Capture the cell that displays the provided text and extract its [X, Y] central coordinate. 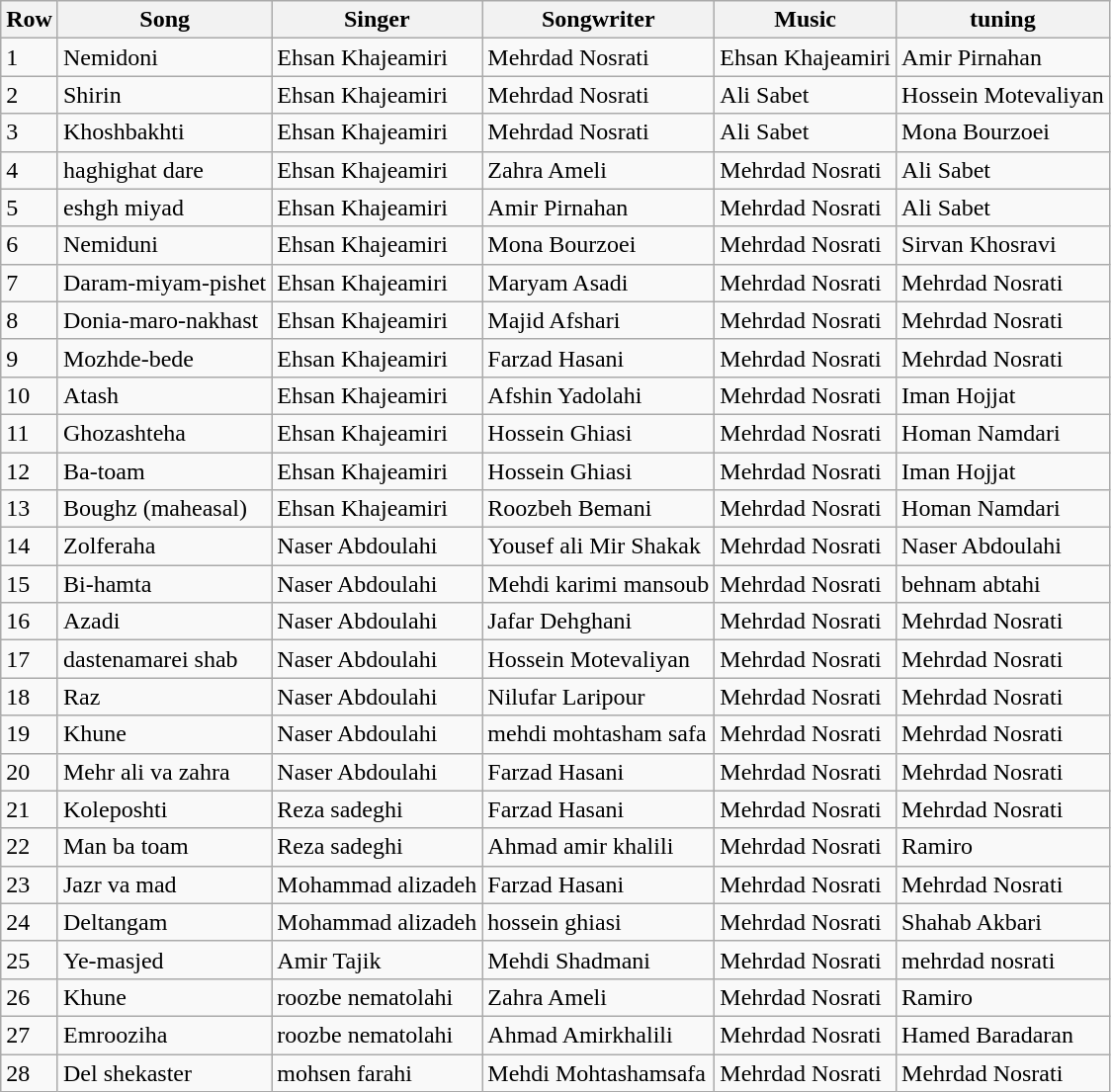
Man ba toam [164, 847]
Emrooziha [164, 1035]
27 [30, 1035]
Ye-masjed [164, 960]
Yousef ali Mir Shakak [599, 546]
4 [30, 170]
Shirin [164, 95]
Zolferaha [164, 546]
8 [30, 320]
15 [30, 584]
22 [30, 847]
Jafar Dehghani [599, 622]
Amir Tajik [378, 960]
Majid Afshari [599, 320]
tuning [1003, 20]
behnam abtahi [1003, 584]
Mehdi karimi mansoub [599, 584]
Khoshbakhti [164, 132]
mehdi mohtasham safa [599, 734]
Singer [378, 20]
Sirvan Khosravi [1003, 245]
Afshin Yadolahi [599, 395]
Hamed Baradaran [1003, 1035]
Row [30, 20]
Donia-maro-nakhast [164, 320]
7 [30, 283]
23 [30, 884]
13 [30, 509]
Koleposhti [164, 809]
Jazr va mad [164, 884]
2 [30, 95]
11 [30, 433]
Ahmad Amirkhalili [599, 1035]
Roozbeh Bemani [599, 509]
5 [30, 208]
Mehdi Shadmani [599, 960]
24 [30, 922]
18 [30, 697]
Atash [164, 395]
Mozhde-bede [164, 358]
Nemiduni [164, 245]
12 [30, 471]
Shahab Akbari [1003, 922]
6 [30, 245]
Azadi [164, 622]
3 [30, 132]
20 [30, 772]
25 [30, 960]
21 [30, 809]
14 [30, 546]
Song [164, 20]
Boughz (maheasal) [164, 509]
10 [30, 395]
Daram-miyam-pishet [164, 283]
Songwriter [599, 20]
eshgh miyad [164, 208]
26 [30, 997]
Nilufar Laripour [599, 697]
dastenamarei shab [164, 659]
Mehdi Mohtashamsafa [599, 1072]
Ghozashteha [164, 433]
1 [30, 57]
mohsen farahi [378, 1072]
16 [30, 622]
Deltangam [164, 922]
Del shekaster [164, 1072]
28 [30, 1072]
Bi-hamta [164, 584]
9 [30, 358]
Ba-toam [164, 471]
Nemidoni [164, 57]
Mehr ali va zahra [164, 772]
19 [30, 734]
Maryam Asadi [599, 283]
Ahmad amir khalili [599, 847]
Raz [164, 697]
hossein ghiasi [599, 922]
haghighat dare [164, 170]
mehrdad nosrati [1003, 960]
17 [30, 659]
Music [806, 20]
